Scan for the cell matching the given text and deliver its (X, Y) coordinate at center. 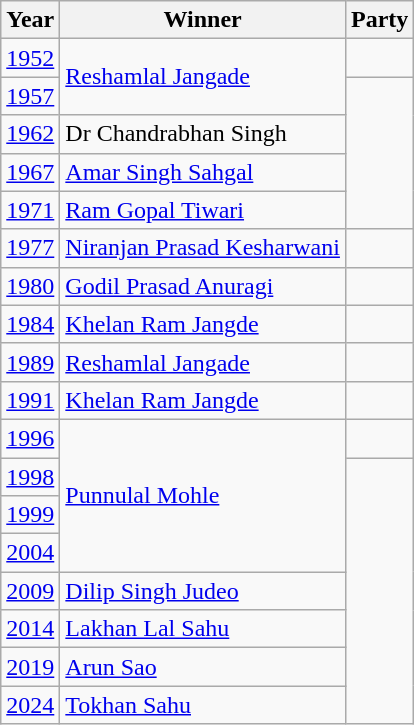
2009 (30, 591)
1999 (30, 515)
1989 (30, 362)
1996 (30, 438)
1952 (30, 58)
1998 (30, 477)
Niranjan Prasad Kesharwani (203, 248)
Ram Gopal Tiwari (203, 210)
1991 (30, 400)
Lakhan Lal Sahu (203, 629)
Dr Chandrabhan Singh (203, 134)
Dilip Singh Judeo (203, 591)
Party (379, 20)
Year (30, 20)
Arun Sao (203, 667)
2024 (30, 705)
2014 (30, 629)
2019 (30, 667)
Amar Singh Sahgal (203, 172)
1962 (30, 134)
1977 (30, 248)
1967 (30, 172)
Winner (203, 20)
Godil Prasad Anuragi (203, 286)
Punnulal Mohle (203, 495)
Tokhan Sahu (203, 705)
1957 (30, 96)
1984 (30, 324)
1971 (30, 210)
1980 (30, 286)
2004 (30, 553)
